Capture the cell that displays the provided text and extract its (x, y) central coordinate. 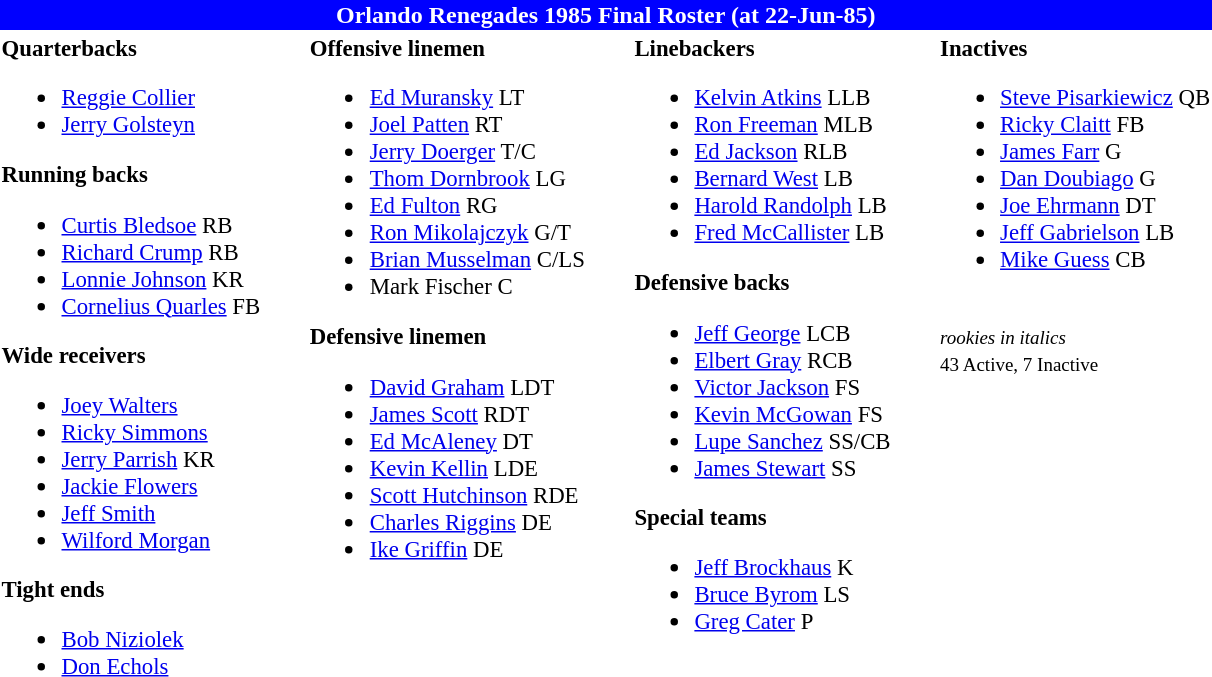
Orlando Renegades 1985 Final Roster (at 22-Jun-85) (606, 15)
